From the cell containing the given text, extract its center point as (X, Y) coordinate. 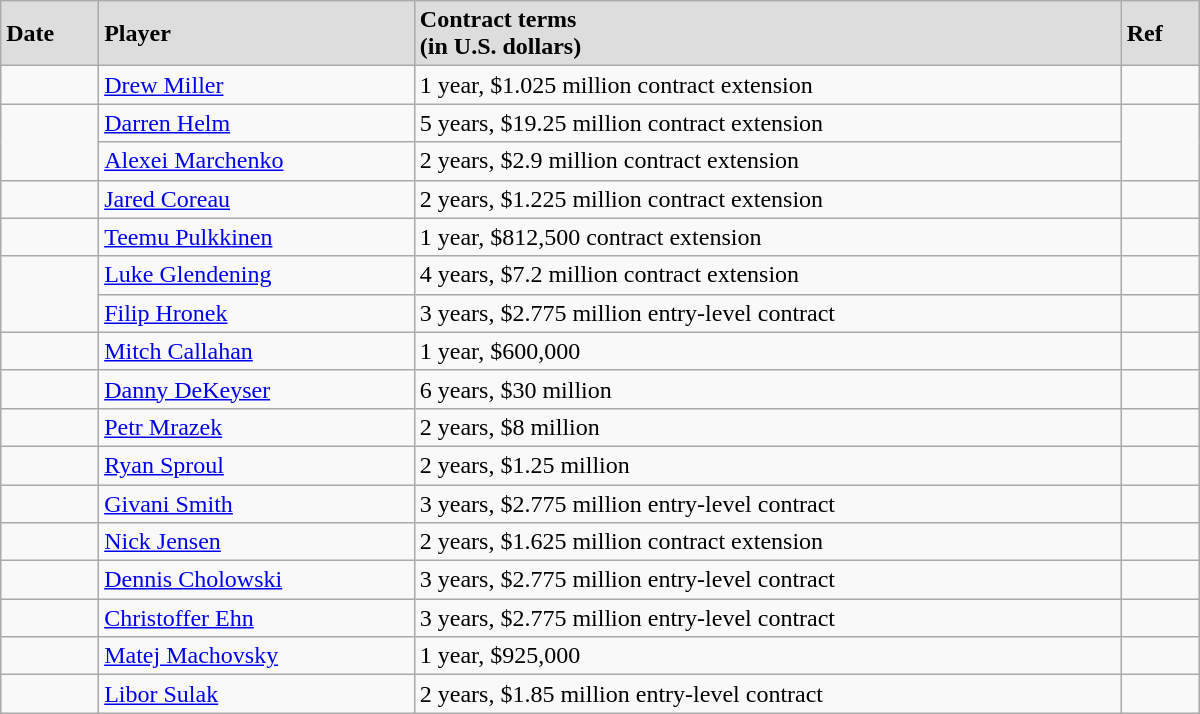
2 years, $1.225 million contract extension (768, 199)
Givani Smith (257, 503)
Alexei Marchenko (257, 161)
Mitch Callahan (257, 351)
Drew Miller (257, 85)
1 year, $925,000 (768, 656)
Dennis Cholowski (257, 580)
2 years, $1.85 million entry-level contract (768, 694)
2 years, $2.9 million contract extension (768, 161)
Ryan Sproul (257, 465)
6 years, $30 million (768, 389)
Date (50, 34)
Danny DeKeyser (257, 389)
2 years, $1.25 million (768, 465)
Libor Sulak (257, 694)
Contract terms(in U.S. dollars) (768, 34)
Petr Mrazek (257, 427)
Teemu Pulkkinen (257, 237)
Nick Jensen (257, 542)
1 year, $812,500 contract extension (768, 237)
5 years, $19.25 million contract extension (768, 123)
4 years, $7.2 million contract extension (768, 275)
Luke Glendening (257, 275)
2 years, $8 million (768, 427)
Jared Coreau (257, 199)
2 years, $1.625 million contract extension (768, 542)
1 year, $600,000 (768, 351)
Player (257, 34)
Matej Machovsky (257, 656)
Ref (1160, 34)
Filip Hronek (257, 313)
1 year, $1.025 million contract extension (768, 85)
Christoffer Ehn (257, 618)
Darren Helm (257, 123)
